Extract the [x, y] coordinate from the center of the cell holding the provided text.  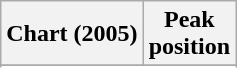
Chart (2005) [72, 34]
Peakposition [189, 34]
